Scan for the cell matching the given text and deliver its [X, Y] coordinate at center. 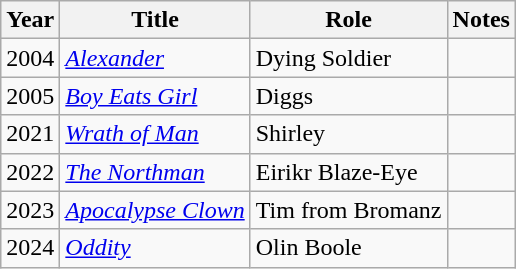
Oddity [155, 248]
Shirley [348, 134]
Year [30, 20]
Olin Boole [348, 248]
2022 [30, 172]
2004 [30, 58]
2021 [30, 134]
Boy Eats Girl [155, 96]
Alexander [155, 58]
Wrath of Man [155, 134]
Title [155, 20]
2005 [30, 96]
Eirikr Blaze-Eye [348, 172]
The Northman [155, 172]
2024 [30, 248]
Dying Soldier [348, 58]
Notes [481, 20]
2023 [30, 210]
Apocalypse Clown [155, 210]
Tim from Bromanz [348, 210]
Diggs [348, 96]
Role [348, 20]
